For the text-containing cell, return its midpoint in (x, y) coordinate format. 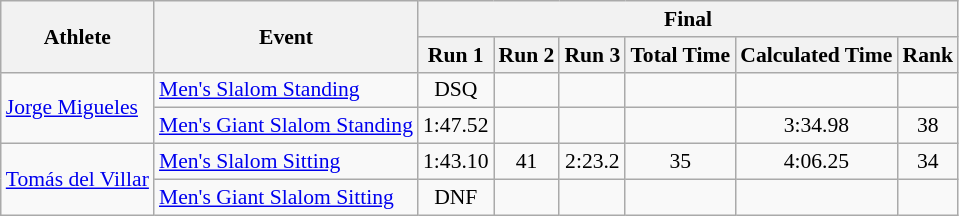
1:43.10 (456, 162)
DSQ (456, 90)
Jorge Migueles (78, 108)
41 (527, 162)
38 (928, 126)
Men's Giant Slalom Standing (286, 126)
4:06.25 (816, 162)
Run 1 (456, 55)
35 (680, 162)
Athlete (78, 36)
1:47.52 (456, 126)
DNF (456, 197)
2:23.2 (592, 162)
Final (688, 19)
Men's Slalom Standing (286, 90)
Tomás del Villar (78, 180)
Run 3 (592, 55)
Men's Giant Slalom Sitting (286, 197)
Total Time (680, 55)
34 (928, 162)
3:34.98 (816, 126)
Men's Slalom Sitting (286, 162)
Rank (928, 55)
Calculated Time (816, 55)
Run 2 (527, 55)
Event (286, 36)
